Scan for the cell matching the given text and deliver its [x, y] coordinate at center. 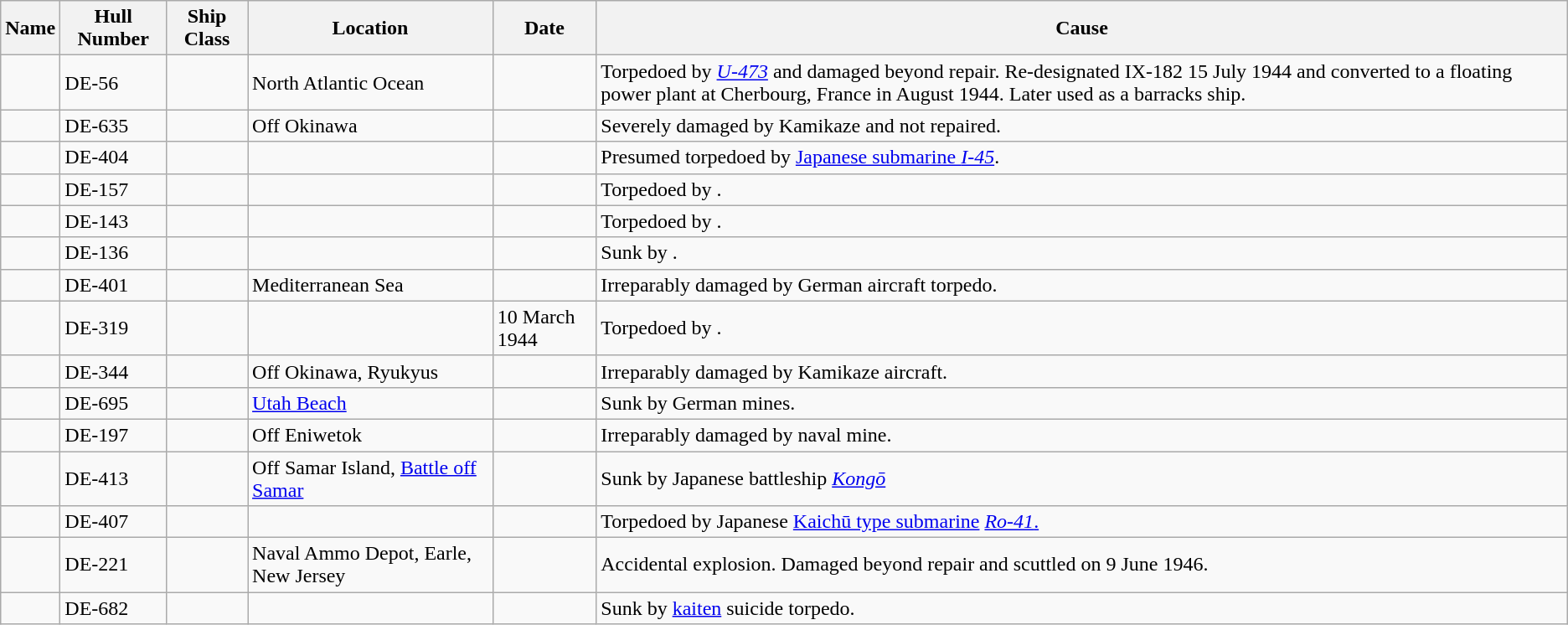
Presumed torpedoed by Japanese submarine I-45. [1082, 158]
DE-157 [114, 189]
Location [370, 28]
Off Okinawa [370, 126]
Off Okinawa, Ryukyus [370, 371]
DE-56 [114, 82]
Cause [1082, 28]
DE-404 [114, 158]
Naval Ammo Depot, Earle, New Jersey [370, 565]
Off Samar Island, Battle off Samar [370, 478]
DE-682 [114, 608]
Sunk by Japanese battleship Kongō [1082, 478]
DE-635 [114, 126]
Sunk by German mines. [1082, 403]
Name [30, 28]
DE-401 [114, 285]
Date [544, 28]
Off Eniwetok [370, 435]
Utah Beach [370, 403]
DE-695 [114, 403]
Sunk by kaiten suicide torpedo. [1082, 608]
DE-197 [114, 435]
DE-136 [114, 253]
Accidental explosion. Damaged beyond repair and scuttled on 9 June 1946. [1082, 565]
DE-221 [114, 565]
DE-319 [114, 328]
Irreparably damaged by Kamikaze aircraft. [1082, 371]
DE-407 [114, 522]
DE-143 [114, 221]
DE-344 [114, 371]
North Atlantic Ocean [370, 82]
Irreparably damaged by naval mine. [1082, 435]
Sunk by . [1082, 253]
10 March 1944 [544, 328]
Ship Class [208, 28]
Mediterranean Sea [370, 285]
DE-413 [114, 478]
Severely damaged by Kamikaze and not repaired. [1082, 126]
Hull Number [114, 28]
Irreparably damaged by German aircraft torpedo. [1082, 285]
Torpedoed by Japanese Kaichū type submarine Ro-41. [1082, 522]
